Extract the (x, y) coordinate from the center of the cell holding the provided text.  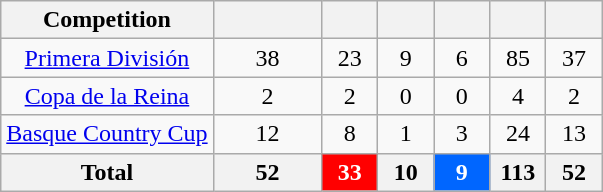
Primera División (107, 58)
85 (518, 58)
23 (350, 58)
Basque Country Cup (107, 134)
6 (462, 58)
1 (406, 134)
Copa de la Reina (107, 96)
113 (518, 172)
10 (406, 172)
37 (574, 58)
38 (268, 58)
3 (462, 134)
33 (350, 172)
12 (268, 134)
4 (518, 96)
Total (107, 172)
13 (574, 134)
24 (518, 134)
8 (350, 134)
Competition (107, 20)
